Search for the cell housing the specified text and yield its (X, Y) center coordinate. 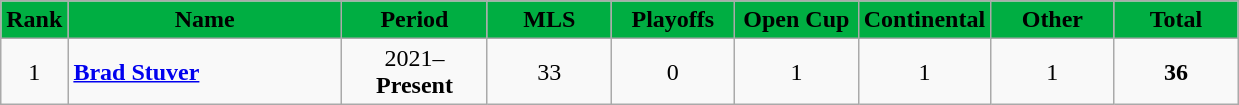
Other (1053, 20)
0 (673, 72)
Brad Stuver (205, 72)
Rank (34, 20)
Period (414, 20)
Playoffs (673, 20)
36 (1176, 72)
Open Cup (797, 20)
2021–Present (414, 72)
Name (205, 20)
33 (549, 72)
Total (1176, 20)
Continental (924, 20)
MLS (549, 20)
